Determine the [X, Y] coordinate at the center of the cell enclosing the given text.  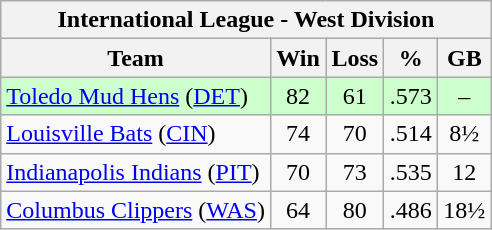
.535 [411, 172]
Loss [355, 58]
18½ [465, 210]
Indianapolis Indians (PIT) [136, 172]
Toledo Mud Hens (DET) [136, 96]
GB [465, 58]
Louisville Bats (CIN) [136, 134]
80 [355, 210]
61 [355, 96]
% [411, 58]
82 [298, 96]
Win [298, 58]
International League - West Division [246, 20]
.486 [411, 210]
74 [298, 134]
.514 [411, 134]
– [465, 96]
Team [136, 58]
64 [298, 210]
12 [465, 172]
8½ [465, 134]
Columbus Clippers (WAS) [136, 210]
.573 [411, 96]
73 [355, 172]
